Return [x, y] of the center of cell containing provided text 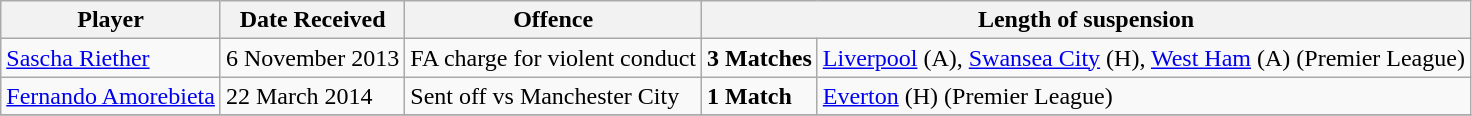
Player [111, 20]
Date Received [312, 20]
Length of suspension [1086, 20]
Fernando Amorebieta [111, 96]
Liverpool (A), Swansea City (H), West Ham (A) (Premier League) [1144, 58]
3 Matches [760, 58]
Sascha Riether [111, 58]
Offence [554, 20]
Sent off vs Manchester City [554, 96]
1 Match [760, 96]
22 March 2014 [312, 96]
Everton (H) (Premier League) [1144, 96]
FA charge for violent conduct [554, 58]
6 November 2013 [312, 58]
